Detect which cell encompasses the target text, then output its (X, Y) center coordinate. 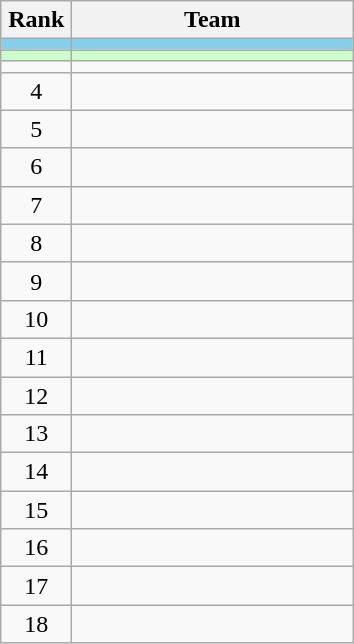
11 (36, 357)
10 (36, 319)
15 (36, 510)
9 (36, 281)
18 (36, 624)
14 (36, 472)
6 (36, 167)
Team (212, 20)
Rank (36, 20)
5 (36, 129)
7 (36, 205)
17 (36, 586)
4 (36, 91)
12 (36, 395)
13 (36, 434)
16 (36, 548)
8 (36, 243)
